Determine the (x, y) coordinate at the center of the cell enclosing the given text.  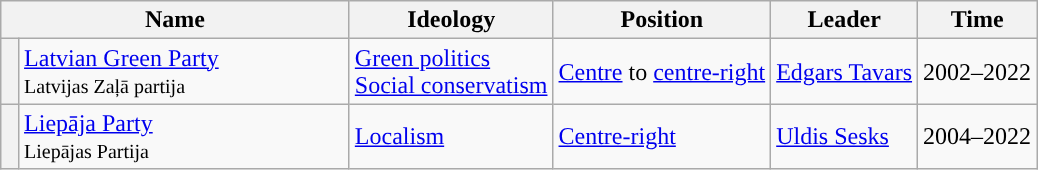
2002–2022 (978, 72)
Liepāja PartyLiepājas Partija (184, 136)
Uldis Sesks (844, 136)
Name (176, 20)
Centre-right (662, 136)
Position (662, 20)
Green politicsSocial conservatism (451, 72)
Centre to centre-right (662, 72)
Latvian Green PartyLatvijas Zaļā partija (184, 72)
Time (978, 20)
Localism (451, 136)
2004–2022 (978, 136)
Ideology (451, 20)
Edgars Tavars (844, 72)
Leader (844, 20)
